Search for the cell housing the specified text and yield its [x, y] center coordinate. 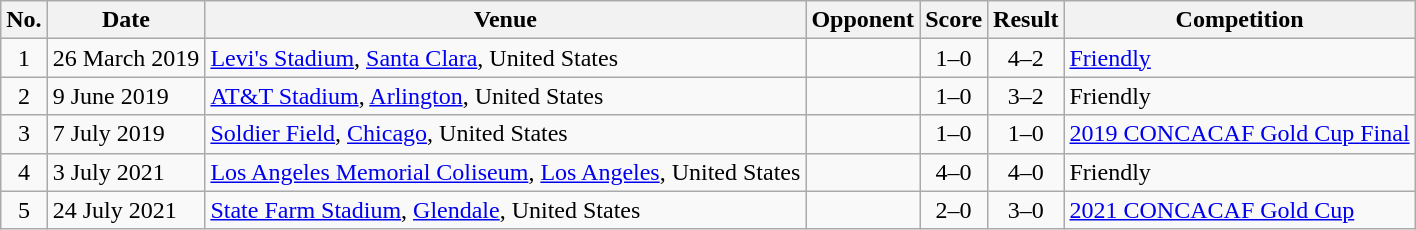
Competition [1240, 20]
No. [24, 20]
Date [126, 20]
5 [24, 210]
Venue [506, 20]
3 July 2021 [126, 172]
1 [24, 58]
Score [954, 20]
2019 CONCACAF Gold Cup Final [1240, 134]
Opponent [863, 20]
3–2 [1026, 96]
State Farm Stadium, Glendale, United States [506, 210]
26 March 2019 [126, 58]
4 [24, 172]
4–2 [1026, 58]
7 July 2019 [126, 134]
3 [24, 134]
Levi's Stadium, Santa Clara, United States [506, 58]
9 June 2019 [126, 96]
Soldier Field, Chicago, United States [506, 134]
AT&T Stadium, Arlington, United States [506, 96]
Result [1026, 20]
2021 CONCACAF Gold Cup [1240, 210]
2 [24, 96]
2–0 [954, 210]
24 July 2021 [126, 210]
3–0 [1026, 210]
Los Angeles Memorial Coliseum, Los Angeles, United States [506, 172]
